Determine the [x, y] coordinate at the center of the cell enclosing the given text.  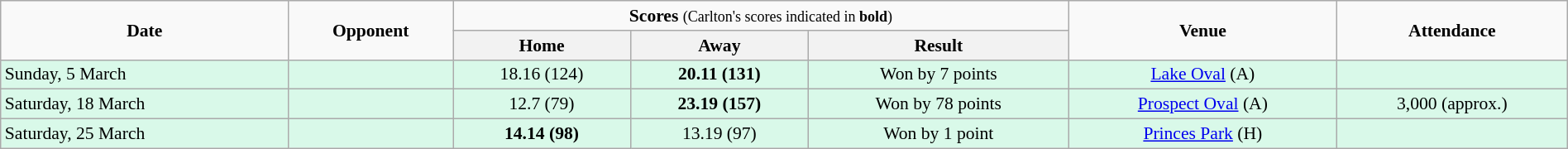
13.19 (97) [719, 134]
Saturday, 18 March [145, 104]
Won by 7 points [938, 74]
Won by 1 point [938, 134]
3,000 (approx.) [1452, 104]
Saturday, 25 March [145, 134]
Opponent [370, 30]
18.16 (124) [543, 74]
20.11 (131) [719, 74]
Won by 78 points [938, 104]
23.19 (157) [719, 104]
Sunday, 5 March [145, 74]
Home [543, 46]
12.7 (79) [543, 104]
Date [145, 30]
Lake Oval (A) [1202, 74]
Attendance [1452, 30]
Result [938, 46]
Venue [1202, 30]
14.14 (98) [543, 134]
Scores (Carlton's scores indicated in bold) [761, 16]
Away [719, 46]
Princes Park (H) [1202, 134]
Prospect Oval (A) [1202, 104]
